Locate the cell with the specified text and output its (x, y) center coordinate. 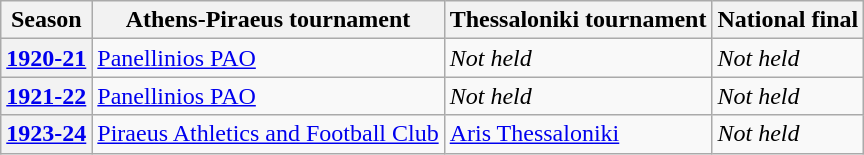
Aris Thessaloniki (578, 134)
National final (788, 20)
Piraeus Athletics and Football Club (268, 134)
Season (46, 20)
1921-22 (46, 96)
1920-21 (46, 58)
Thessaloniki tournament (578, 20)
Athens-Piraeus tournament (268, 20)
1923-24 (46, 134)
